Search for the cell housing the specified text and yield its (X, Y) center coordinate. 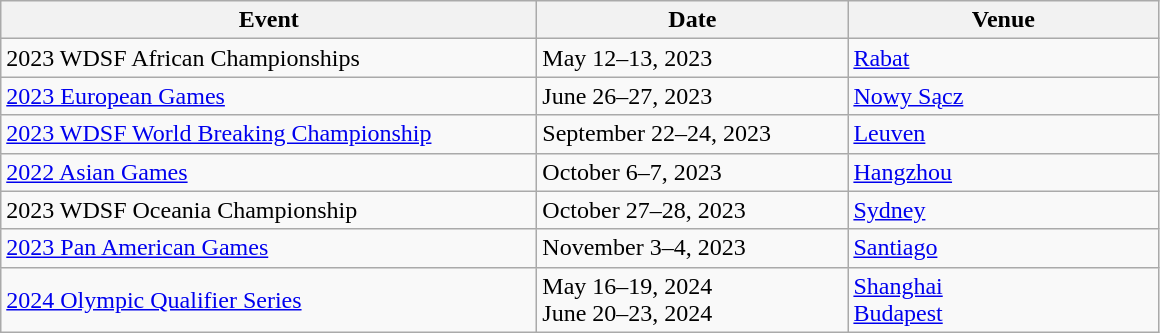
November 3–4, 2023 (692, 248)
May 12–13, 2023 (692, 58)
Leuven (1004, 134)
September 22–24, 2023 (692, 134)
Rabat (1004, 58)
2023 European Games (269, 96)
May 16–19, 2024June 20–23, 2024 (692, 300)
2023 WDSF African Championships (269, 58)
Nowy Sącz (1004, 96)
2023 Pan American Games (269, 248)
Shanghai Budapest (1004, 300)
2023 WDSF Oceania Championship (269, 210)
2024 Olympic Qualifier Series (269, 300)
Event (269, 20)
October 6–7, 2023 (692, 172)
Date (692, 20)
Santiago (1004, 248)
2023 WDSF World Breaking Championship (269, 134)
Hangzhou (1004, 172)
October 27–28, 2023 (692, 210)
Venue (1004, 20)
Sydney (1004, 210)
2022 Asian Games (269, 172)
June 26–27, 2023 (692, 96)
